Locate the cell with the specified text and output its [x, y] center coordinate. 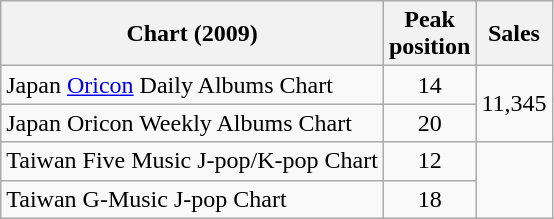
12 [429, 161]
Chart (2009) [192, 34]
20 [429, 123]
Taiwan G-Music J-pop Chart [192, 199]
14 [429, 85]
Japan Oricon Daily Albums Chart [192, 85]
Peakposition [429, 34]
18 [429, 199]
Japan Oricon Weekly Albums Chart [192, 123]
11,345 [514, 104]
Sales [514, 34]
Taiwan Five Music J-pop/K-pop Chart [192, 161]
